Search for the cell housing the specified text and yield its [X, Y] center coordinate. 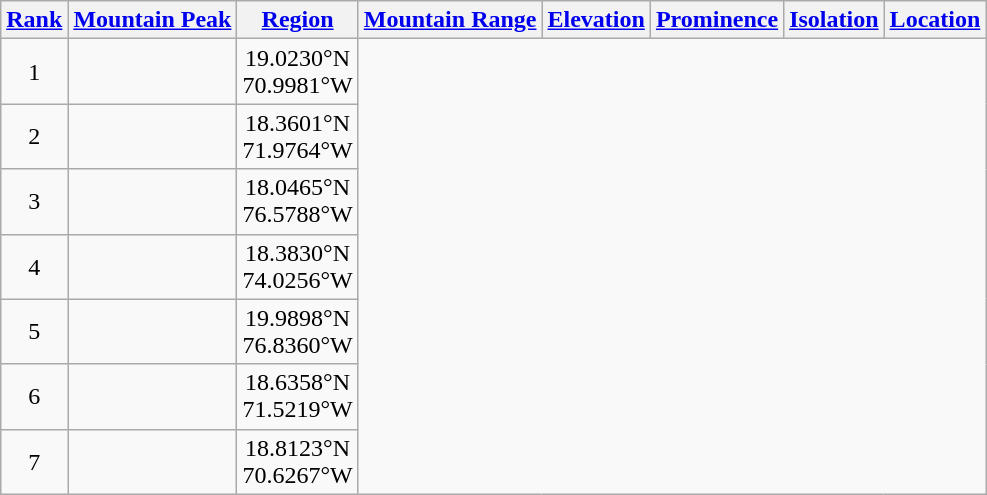
Rank [34, 20]
Mountain Range [450, 20]
19.0230°N70.9981°W [298, 72]
18.0465°N76.5788°W [298, 202]
Prominence [716, 20]
7 [34, 462]
Location [935, 20]
19.9898°N76.8360°W [298, 332]
2 [34, 136]
Isolation [834, 20]
1 [34, 72]
Region [298, 20]
Elevation [596, 20]
3 [34, 202]
Mountain Peak [152, 20]
6 [34, 396]
18.3601°N71.9764°W [298, 136]
18.3830°N74.0256°W [298, 266]
5 [34, 332]
18.6358°N71.5219°W [298, 396]
4 [34, 266]
18.8123°N70.6267°W [298, 462]
